Pinpoint the cell where the given text exists, returning its (X, Y) midpoint coordinate. 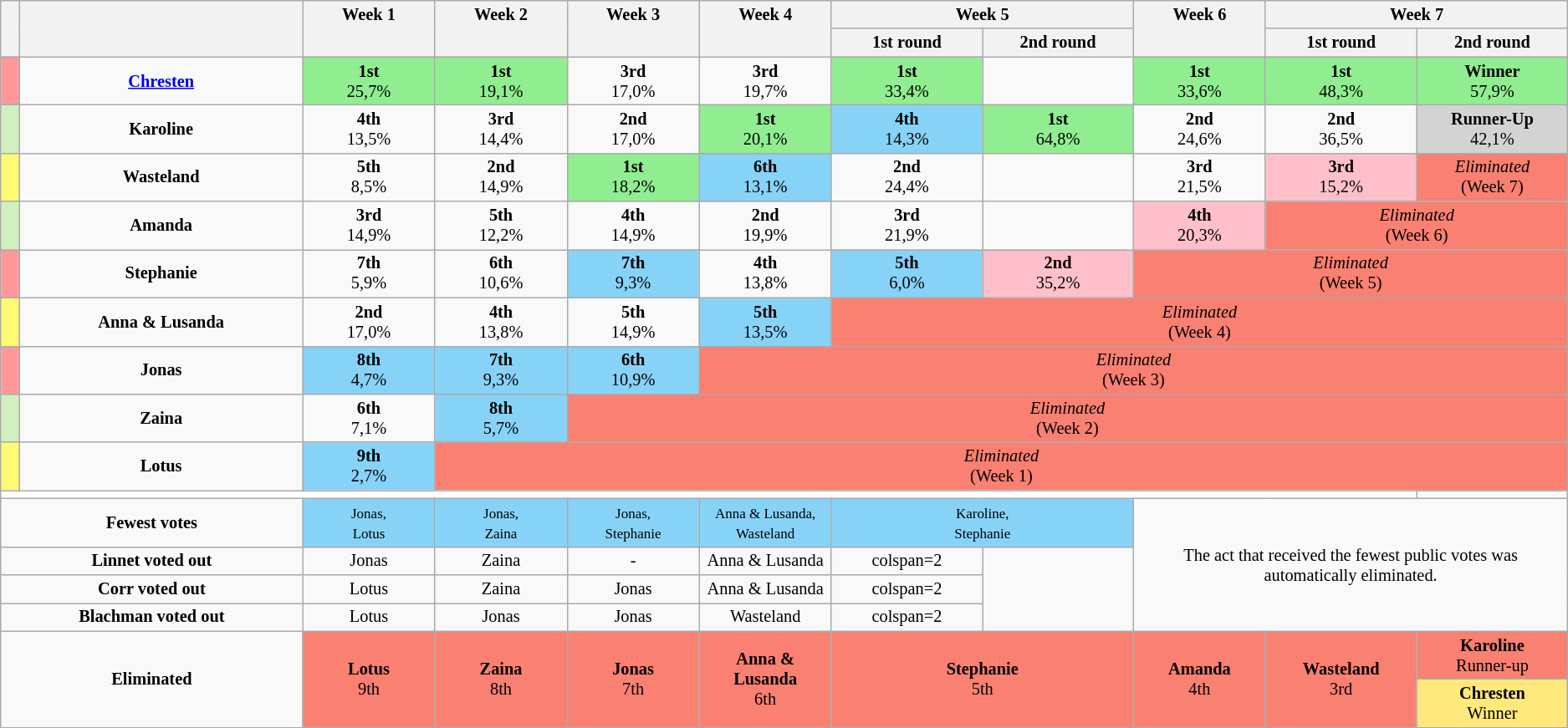
Linnet voted out (152, 561)
4th14,9% (633, 226)
Stephanie5th (982, 679)
5th14,9% (633, 322)
Blachman voted out (152, 617)
3rd14,4% (501, 129)
Karoline (161, 129)
2nd14,9% (501, 177)
Jonas7th (633, 679)
5th8,5% (369, 177)
7th5,9% (369, 273)
- (633, 561)
2nd36,5% (1341, 129)
1st48,3% (1341, 81)
8th4,7% (369, 370)
5th12,2% (501, 226)
3rd17,0% (633, 81)
1st64,8% (1059, 129)
1st19,1% (501, 81)
ChrestenWinner (1492, 703)
Eliminated(Week 5) (1350, 273)
Week 6 (1199, 28)
Eliminated(Week 4) (1199, 322)
Eliminated(Week 6) (1417, 226)
Winner57,9% (1492, 81)
3rd21,9% (907, 226)
Amanda (161, 226)
Runner-Up42,1% (1492, 129)
6th10,9% (633, 370)
Week 4 (765, 28)
Jonas,Lotus (369, 522)
Week 1 (369, 28)
Lotus9th (369, 679)
Fewest votes (152, 522)
Wasteland3rd (1341, 679)
Anna & Lusanda,Wasteland (765, 522)
Zaina8th (501, 679)
6th13,1% (765, 177)
8th5,7% (501, 418)
Jonas,Zaina (501, 522)
2nd24,4% (907, 177)
Stephanie (161, 273)
3rd14,9% (369, 226)
Week 2 (501, 28)
6th7,1% (369, 418)
4th14,3% (907, 129)
4th20,3% (1199, 226)
KarolineRunner-up (1492, 655)
The act that received the fewest public votes was automatically eliminated. (1350, 565)
Anna & Lusanda6th (765, 679)
1st18,2% (633, 177)
Eliminated(Week 7) (1492, 177)
Eliminated(Week 3) (1134, 370)
Amanda4th (1199, 679)
Karoline,Stephanie (982, 522)
Jonas,Stephanie (633, 522)
Eliminated (152, 679)
3rd19,7% (765, 81)
1st25,7% (369, 81)
3rd21,5% (1199, 177)
Week 7 (1417, 14)
Eliminated(Week 2) (1067, 418)
Corr voted out (152, 589)
Week 5 (982, 14)
1st20,1% (765, 129)
1st33,4% (907, 81)
5th6,0% (907, 273)
Week 3 (633, 28)
3rd15,2% (1341, 177)
2nd19,9% (765, 226)
5th13,5% (765, 322)
Eliminated(Week 1) (1002, 466)
1st33,6% (1199, 81)
4th13,5% (369, 129)
9th2,7% (369, 466)
2nd35,2% (1059, 273)
6th10,6% (501, 273)
2nd24,6% (1199, 129)
Chresten (161, 81)
